Search for the cell housing the specified text and yield its (x, y) center coordinate. 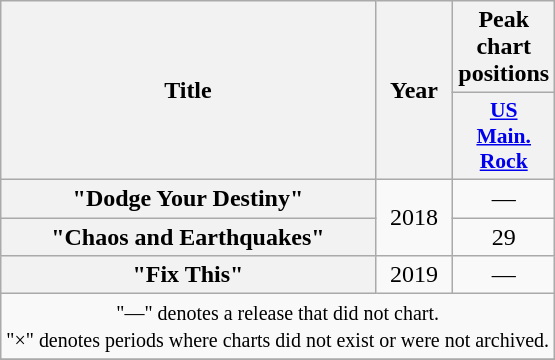
"Fix This" (188, 275)
USMain. Rock (504, 136)
Year (414, 90)
Peak chart positions (504, 47)
2019 (414, 275)
29 (504, 237)
"Dodge Your Destiny" (188, 198)
Title (188, 90)
2018 (414, 217)
"—" denotes a release that did not chart."×" denotes periods where charts did not exist or were not archived. (278, 326)
"Chaos and Earthquakes" (188, 237)
